Search for the cell housing the specified text and yield its (x, y) center coordinate. 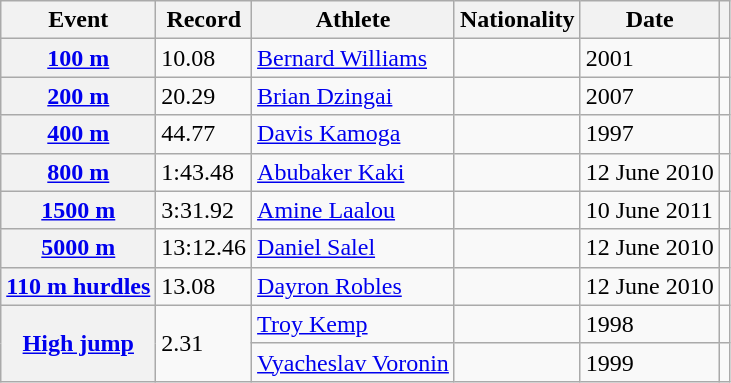
200 m (78, 96)
Brian Dzingai (354, 96)
1999 (650, 362)
High jump (78, 343)
100 m (78, 58)
13.08 (204, 286)
Bernard Williams (354, 58)
20.29 (204, 96)
Amine Laalou (354, 210)
44.77 (204, 134)
Abubaker Kaki (354, 172)
Troy Kemp (354, 324)
3:31.92 (204, 210)
2007 (650, 96)
800 m (78, 172)
5000 m (78, 248)
1997 (650, 134)
10.08 (204, 58)
Dayron Robles (354, 286)
Nationality (517, 20)
1500 m (78, 210)
Vyacheslav Voronin (354, 362)
Event (78, 20)
1:43.48 (204, 172)
Date (650, 20)
Daniel Salel (354, 248)
Davis Kamoga (354, 134)
13:12.46 (204, 248)
400 m (78, 134)
Athlete (354, 20)
10 June 2011 (650, 210)
Record (204, 20)
2.31 (204, 343)
2001 (650, 58)
110 m hurdles (78, 286)
1998 (650, 324)
